Return the (X, Y) coordinate for the center point of the cell that contains the specified text.  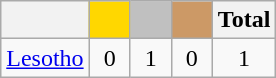
Total (244, 20)
Lesotho (45, 58)
